Identify which cell holds the provided text, then report its (X, Y) central coordinate. 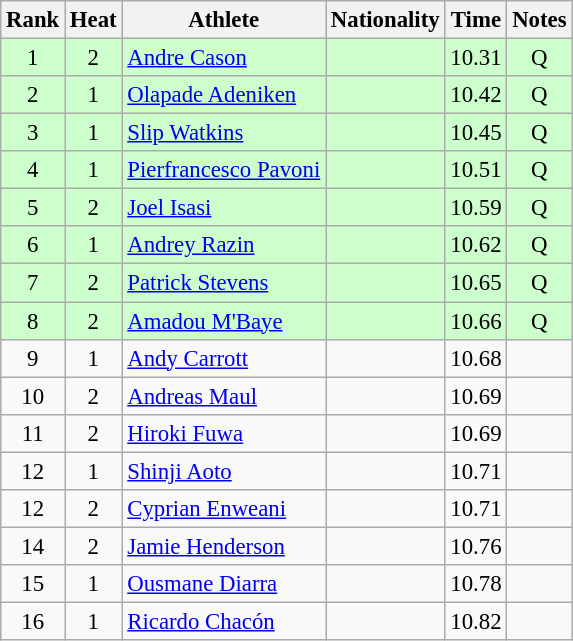
10.82 (476, 621)
Cyprian Enweani (224, 509)
8 (33, 321)
16 (33, 621)
Notes (540, 20)
10.42 (476, 95)
Hiroki Fuwa (224, 433)
10.76 (476, 546)
10.62 (476, 245)
9 (33, 358)
Amadou M'Baye (224, 321)
4 (33, 170)
10.65 (476, 283)
Heat (94, 20)
Andrey Razin (224, 245)
10.45 (476, 133)
Andy Carrott (224, 358)
Athlete (224, 20)
Nationality (386, 20)
Jamie Henderson (224, 546)
11 (33, 433)
Ricardo Chacón (224, 621)
7 (33, 283)
10.51 (476, 170)
Time (476, 20)
6 (33, 245)
Shinji Aoto (224, 471)
Rank (33, 20)
Olapade Adeniken (224, 95)
10.68 (476, 358)
Patrick Stevens (224, 283)
5 (33, 208)
3 (33, 133)
Pierfrancesco Pavoni (224, 170)
10.78 (476, 584)
10.66 (476, 321)
10.59 (476, 208)
14 (33, 546)
Andre Cason (224, 58)
Andreas Maul (224, 396)
Slip Watkins (224, 133)
15 (33, 584)
10.31 (476, 58)
Joel Isasi (224, 208)
10 (33, 396)
Ousmane Diarra (224, 584)
